Provide the [X, Y] coordinate of the cell's center where the given text is located.  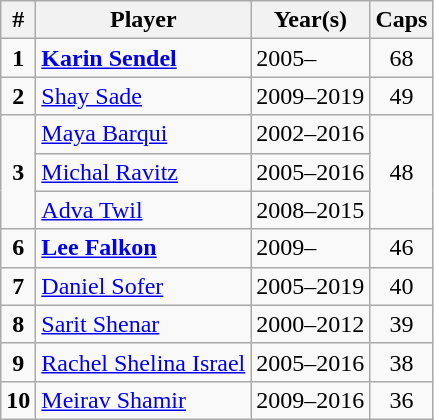
8 [18, 324]
Shay Sade [144, 96]
Rachel Shelina Israel [144, 362]
2005– [310, 58]
3 [18, 172]
39 [402, 324]
38 [402, 362]
2009– [310, 248]
Player [144, 20]
46 [402, 248]
Sarit Shenar [144, 324]
1 [18, 58]
2005–2019 [310, 286]
68 [402, 58]
7 [18, 286]
Adva Twil [144, 210]
Caps [402, 20]
10 [18, 400]
Daniel Sofer [144, 286]
Maya Barqui [144, 134]
Lee Falkon [144, 248]
Karin Sendel [144, 58]
2 [18, 96]
36 [402, 400]
6 [18, 248]
2008–2015 [310, 210]
48 [402, 172]
2009–2016 [310, 400]
Meirav Shamir [144, 400]
Year(s) [310, 20]
2002–2016 [310, 134]
2000–2012 [310, 324]
# [18, 20]
9 [18, 362]
Michal Ravitz [144, 172]
2009–2019 [310, 96]
49 [402, 96]
40 [402, 286]
